From the cell containing the given text, extract its center point as [X, Y] coordinate. 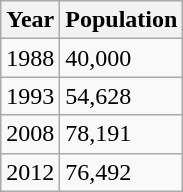
40,000 [122, 58]
54,628 [122, 96]
78,191 [122, 134]
1988 [30, 58]
2008 [30, 134]
Year [30, 20]
2012 [30, 172]
76,492 [122, 172]
Population [122, 20]
1993 [30, 96]
